Output the (x, y) coordinate of the center of the cell containing the given text.  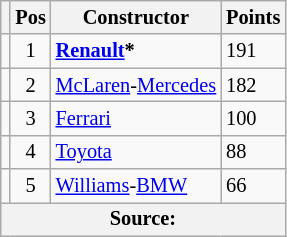
Renault* (136, 51)
Ferrari (136, 118)
Constructor (136, 17)
Pos (30, 17)
66 (253, 186)
Williams-BMW (136, 186)
Points (253, 17)
1 (30, 51)
Toyota (136, 152)
3 (30, 118)
88 (253, 152)
McLaren-Mercedes (136, 85)
100 (253, 118)
5 (30, 186)
191 (253, 51)
182 (253, 85)
2 (30, 85)
4 (30, 152)
Source: (143, 219)
